Search for the cell housing the specified text and yield its [X, Y] center coordinate. 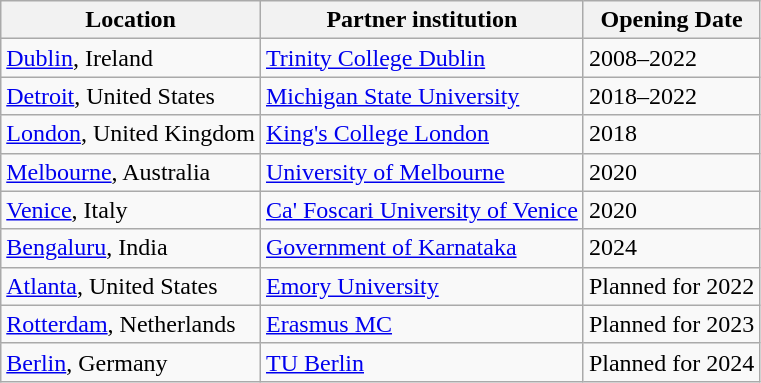
Dublin, Ireland [131, 58]
Partner institution [422, 20]
Opening Date [671, 20]
Trinity College Dublin [422, 58]
Melbourne, Australia [131, 172]
TU Berlin [422, 362]
Planned for 2024 [671, 362]
London, United Kingdom [131, 134]
2018–2022 [671, 96]
Venice, Italy [131, 210]
King's College London [422, 134]
Erasmus MC [422, 324]
Bengaluru, India [131, 248]
2024 [671, 248]
Emory University [422, 286]
University of Melbourne [422, 172]
Planned for 2023 [671, 324]
Michigan State University [422, 96]
Detroit, United States [131, 96]
Berlin, Germany [131, 362]
Planned for 2022 [671, 286]
Atlanta, United States [131, 286]
2008–2022 [671, 58]
Ca' Foscari University of Venice [422, 210]
Location [131, 20]
2018 [671, 134]
Government of Karnataka [422, 248]
Rotterdam, Netherlands [131, 324]
